For the text-containing cell, return its midpoint in (x, y) coordinate format. 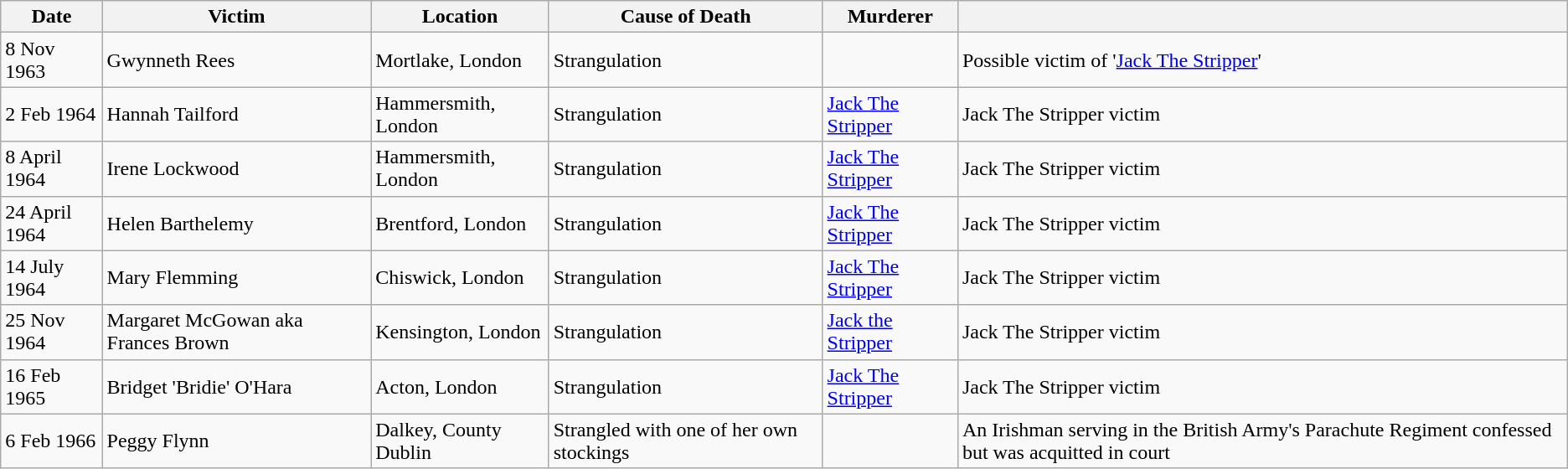
Mortlake, London (461, 60)
Date (52, 17)
An Irishman serving in the British Army's Parachute Regiment confessed but was acquitted in court (1262, 441)
Irene Lockwood (236, 169)
Location (461, 17)
Dalkey, County Dublin (461, 441)
Possible victim of 'Jack The Stripper' (1262, 60)
8 Nov 1963 (52, 60)
Bridget 'Bridie' O'Hara (236, 387)
Chiswick, London (461, 278)
24 April 1964 (52, 223)
Murderer (890, 17)
Strangled with one of her own stockings (685, 441)
16 Feb 1965 (52, 387)
8 April 1964 (52, 169)
Peggy Flynn (236, 441)
Acton, London (461, 387)
Mary Flemming (236, 278)
14 July 1964 (52, 278)
Kensington, London (461, 332)
Brentford, London (461, 223)
2 Feb 1964 (52, 114)
Gwynneth Rees (236, 60)
Cause of Death (685, 17)
Margaret McGowan aka Frances Brown (236, 332)
Helen Barthelemy (236, 223)
6 Feb 1966 (52, 441)
Victim (236, 17)
Hannah Tailford (236, 114)
25 Nov 1964 (52, 332)
Jack the Stripper (890, 332)
